Find where the given text appears and provide that cell's center as (X, Y) coordinate. 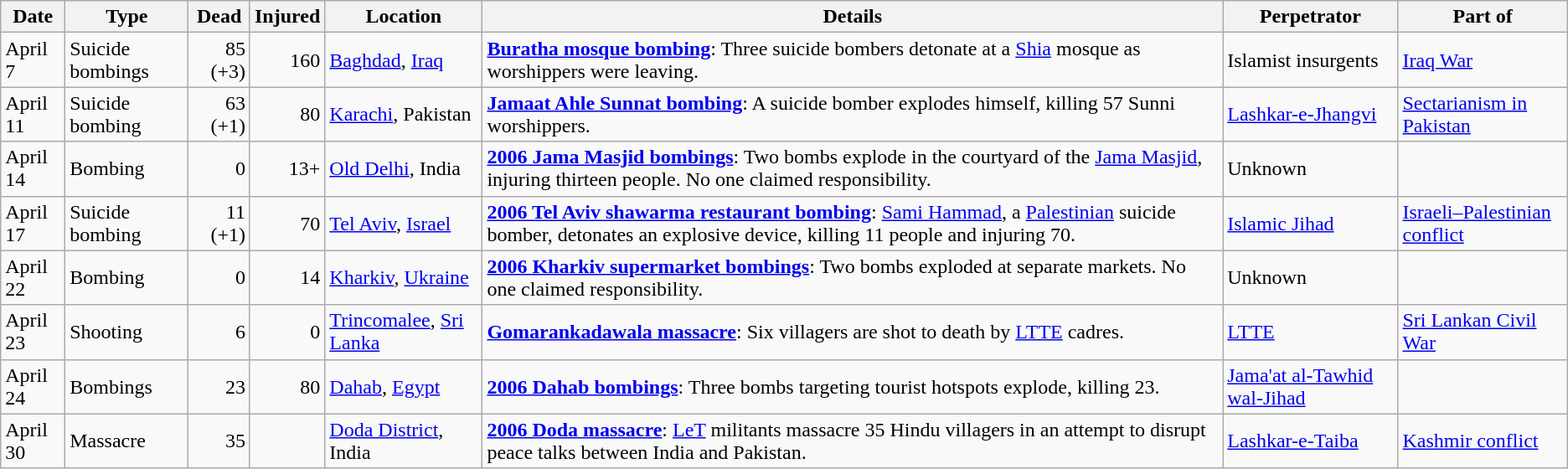
70 (286, 223)
35 (219, 441)
Buratha mosque bombing: Three suicide bombers detonate at a Shia mosque as worshippers were leaving. (853, 60)
April 23 (34, 332)
2006 Jama Masjid bombings: Two bombs explode in the courtyard of the Jama Masjid, injuring thirteen people. No one claimed responsibility. (853, 169)
Tel Aviv, Israel (404, 223)
Islamist insurgents (1310, 60)
Date (34, 17)
Iraq War (1483, 60)
April 30 (34, 441)
63 (+1) (219, 114)
Kashmir conflict (1483, 441)
Suicide bombings (127, 60)
6 (219, 332)
Jama'at al-Tawhid wal-Jihad (1310, 387)
Jamaat Ahle Sunnat bombing: A suicide bomber explodes himself, killing 57 Sunni worshippers. (853, 114)
Bombings (127, 387)
Islamic Jihad (1310, 223)
Trincomalee, Sri Lanka (404, 332)
Location (404, 17)
13+ (286, 169)
Lashkar-e-Taiba (1310, 441)
April 11 (34, 114)
11 (+1) (219, 223)
Part of (1483, 17)
2006 Kharkiv supermarket bombings: Two bombs exploded at separate markets. No one claimed responsibility. (853, 278)
April 24 (34, 387)
Sectarianism in Pakistan (1483, 114)
April 14 (34, 169)
Doda District, India (404, 441)
Details (853, 17)
LTTE (1310, 332)
April 22 (34, 278)
Baghdad, Iraq (404, 60)
2006 Doda massacre: LeT militants massacre 35 Hindu villagers in an attempt to disrupt peace talks between India and Pakistan. (853, 441)
Shooting (127, 332)
14 (286, 278)
Israeli–Palestinian conflict (1483, 223)
April 7 (34, 60)
Kharkiv, Ukraine (404, 278)
Lashkar-e-Jhangvi (1310, 114)
23 (219, 387)
Dead (219, 17)
Karachi, Pakistan (404, 114)
Old Delhi, India (404, 169)
2006 Dahab bombings: Three bombs targeting tourist hotspots explode, killing 23. (853, 387)
Sri Lankan Civil War (1483, 332)
Massacre (127, 441)
Type (127, 17)
Injured (286, 17)
Gomarankadawala massacre: Six villagers are shot to death by LTTE cadres. (853, 332)
85 (+3) (219, 60)
April 17 (34, 223)
160 (286, 60)
Perpetrator (1310, 17)
Dahab, Egypt (404, 387)
